Find where the given text appears and provide that cell's center as [X, Y] coordinate. 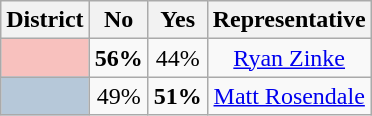
Yes [178, 20]
Representative [289, 20]
51% [178, 96]
No [118, 20]
Matt Rosendale [289, 96]
District [45, 20]
49% [118, 96]
44% [178, 58]
56% [118, 58]
Ryan Zinke [289, 58]
